Capture the cell that displays the provided text and extract its [X, Y] central coordinate. 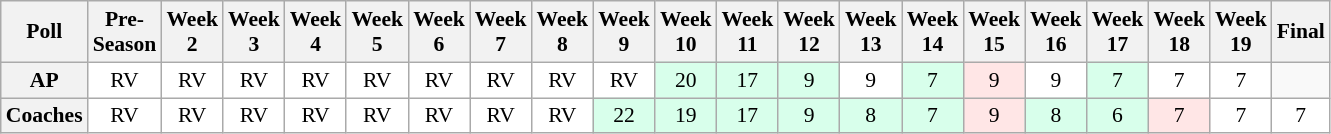
Week9 [624, 32]
Poll [44, 32]
Week7 [501, 32]
Coaches [44, 116]
AP [44, 80]
Week18 [1179, 32]
22 [624, 116]
20 [686, 80]
Week2 [192, 32]
Week3 [254, 32]
Week14 [933, 32]
Week15 [994, 32]
Week12 [809, 32]
Pre-Season [125, 32]
Week11 [748, 32]
6 [1118, 116]
Week19 [1241, 32]
Week5 [377, 32]
Week13 [871, 32]
Week8 [562, 32]
Week4 [316, 32]
Final [1301, 32]
Week10 [686, 32]
Week17 [1118, 32]
Week16 [1056, 32]
Week6 [439, 32]
19 [686, 116]
